Extract the (X, Y) coordinate from the center of the cell holding the provided text.  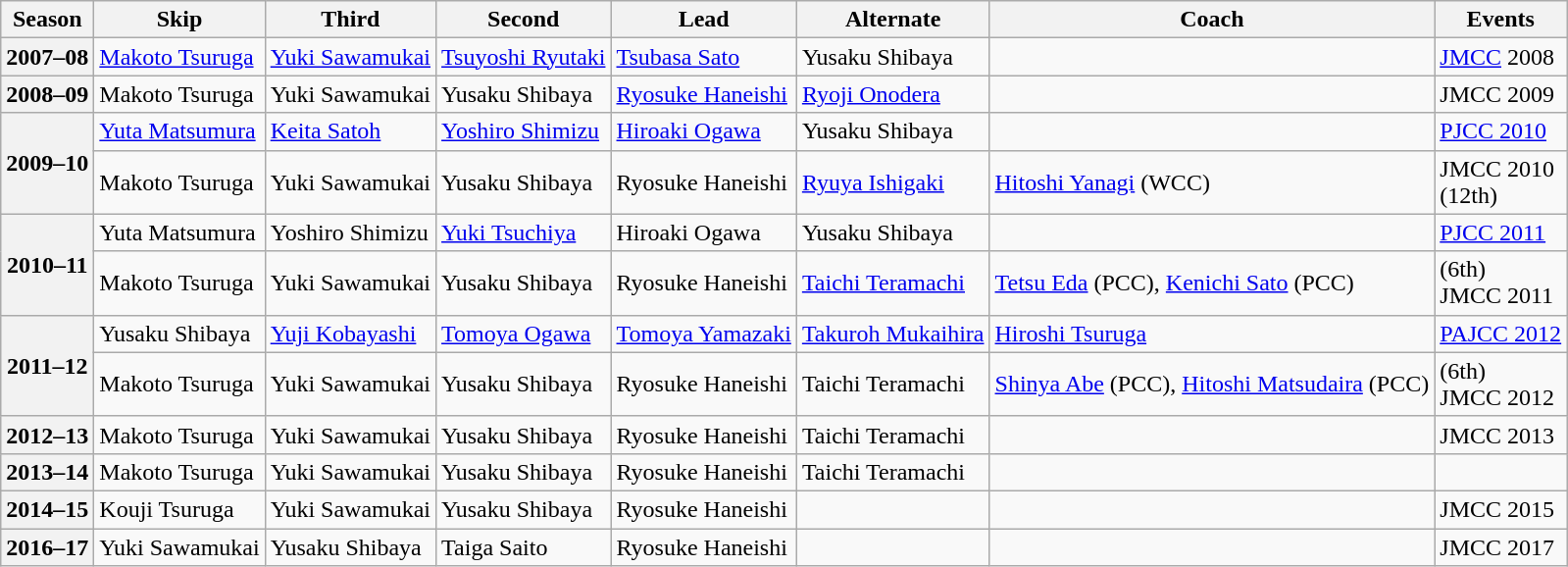
2012–13 (47, 435)
Tomoya Ogawa (524, 334)
Second (524, 20)
Taiga Saito (524, 546)
(6th)JMCC 2012 (1500, 385)
Tomoya Yamazaki (704, 334)
(6th)JMCC 2011 (1500, 283)
Ryoji Onodera (892, 94)
Alternate (892, 20)
2007–08 (47, 57)
Ryuya Ishigaki (892, 182)
Lead (704, 20)
2011–12 (47, 365)
JMCC 2009 (1500, 94)
2009–10 (47, 163)
Skip (179, 20)
Keita Satoh (350, 131)
Takuroh Mukaihira (892, 334)
PAJCC 2012 (1500, 334)
PJCC 2011 (1500, 232)
Tsuyoshi Ryutaki (524, 57)
JMCC 2017 (1500, 546)
Hitoshi Yanagi (WCC) (1212, 182)
Events (1500, 20)
Coach (1212, 20)
Shinya Abe (PCC), Hitoshi Matsudaira (PCC) (1212, 385)
2010–11 (47, 265)
2008–09 (47, 94)
Yuki Tsuchiya (524, 232)
Kouji Tsuruga (179, 509)
JMCC 2010 (12th) (1500, 182)
JMCC 2008 (1500, 57)
Yuji Kobayashi (350, 334)
Tetsu Eda (PCC), Kenichi Sato (PCC) (1212, 283)
JMCC 2013 (1500, 435)
2013–14 (47, 472)
PJCC 2010 (1500, 131)
Tsubasa Sato (704, 57)
Hiroshi Tsuruga (1212, 334)
2016–17 (47, 546)
JMCC 2015 (1500, 509)
Third (350, 20)
Season (47, 20)
2014–15 (47, 509)
